Search for the cell housing the specified text and yield its [x, y] center coordinate. 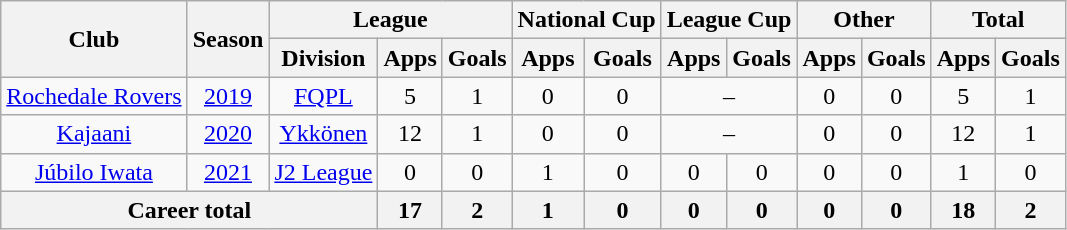
Club [94, 39]
2021 [228, 172]
League [390, 20]
FQPL [324, 96]
Division [324, 58]
Júbilo Iwata [94, 172]
18 [963, 210]
Career total [190, 210]
Rochedale Rovers [94, 96]
2019 [228, 96]
2020 [228, 134]
Total [998, 20]
League Cup [729, 20]
Ykkönen [324, 134]
J2 League [324, 172]
17 [410, 210]
National Cup [586, 20]
Other [864, 20]
Kajaani [94, 134]
Season [228, 39]
